Output the [X, Y] coordinate of the center of the cell containing the given text.  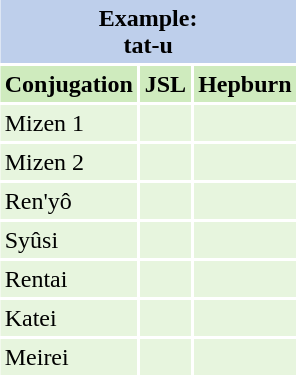
Meirei [68, 357]
Hepburn [245, 84]
Mizen 2 [68, 162]
Mizen 1 [68, 123]
Example:tat-u [148, 32]
Katei [68, 318]
JSL [165, 84]
Conjugation [68, 84]
Ren'yô [68, 201]
Rentai [68, 279]
Syûsi [68, 240]
